Scan for the cell matching the given text and deliver its (x, y) coordinate at center. 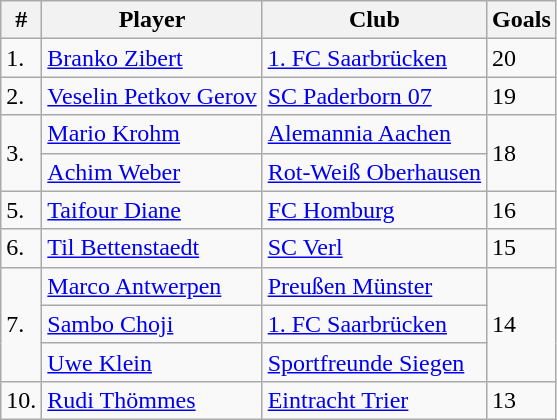
3. (22, 153)
Sportfreunde Siegen (374, 362)
Preußen Münster (374, 286)
16 (522, 210)
1. (22, 58)
Sambo Choji (152, 324)
14 (522, 324)
SC Paderborn 07 (374, 96)
7. (22, 324)
6. (22, 248)
# (22, 20)
Branko Zibert (152, 58)
20 (522, 58)
19 (522, 96)
FC Homburg (374, 210)
15 (522, 248)
Marco Antwerpen (152, 286)
2. (22, 96)
Player (152, 20)
Eintracht Trier (374, 400)
Mario Krohm (152, 134)
Taifour Diane (152, 210)
18 (522, 153)
Rot-Weiß Oberhausen (374, 172)
Achim Weber (152, 172)
Goals (522, 20)
Til Bettenstaedt (152, 248)
5. (22, 210)
Uwe Klein (152, 362)
10. (22, 400)
Club (374, 20)
Veselin Petkov Gerov (152, 96)
Alemannia Aachen (374, 134)
13 (522, 400)
Rudi Thömmes (152, 400)
SC Verl (374, 248)
